Extract the (X, Y) coordinate from the center of the cell holding the provided text.  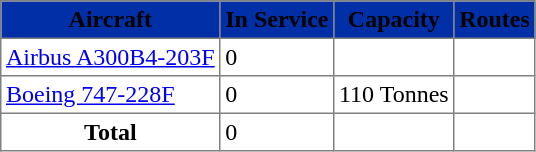
Routes (494, 20)
Airbus A300B4-203F (110, 57)
Capacity (394, 20)
Aircraft (110, 20)
In Service (277, 20)
Total (110, 132)
110 Tonnes (394, 95)
Boeing 747-228F (110, 95)
